Provide the (X, Y) coordinate of the cell's center where the given text is located.  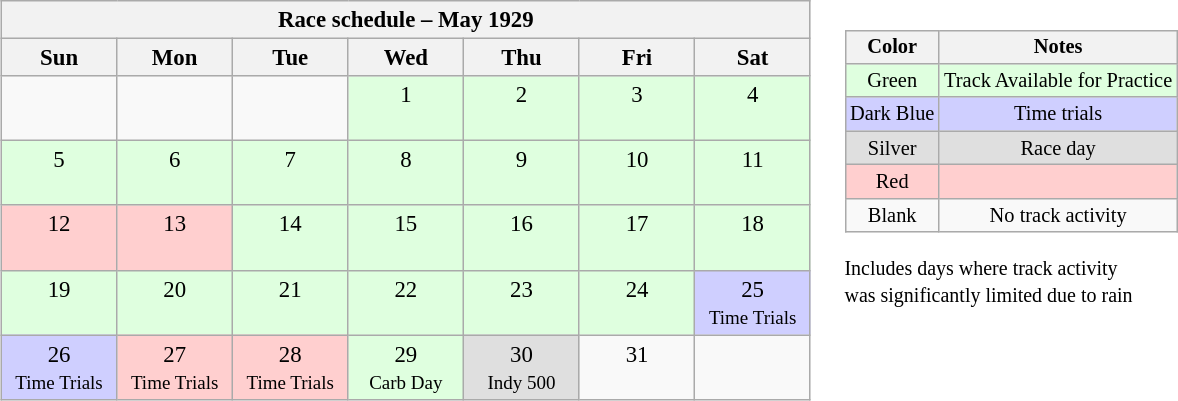
11 (753, 174)
28Time Trials (290, 368)
10 (637, 174)
12 (59, 238)
2 (522, 108)
5 (59, 174)
24 (637, 302)
Time trials (1058, 114)
29Carb Day (406, 368)
Race schedule – May 1929 (406, 20)
8 (406, 174)
Fri (637, 58)
Track Available for Practice (1058, 81)
Dark Blue (892, 114)
13 (175, 238)
16 (522, 238)
31 (637, 368)
27Time Trials (175, 368)
Race day (1058, 148)
Sat (753, 58)
No track activity (1058, 215)
Notes (1058, 47)
4 (753, 108)
15 (406, 238)
20 (175, 302)
22 (406, 302)
9 (522, 174)
18 (753, 238)
14 (290, 238)
7 (290, 174)
6 (175, 174)
Sun (59, 58)
23 (522, 302)
21 (290, 302)
Blank (892, 215)
Wed (406, 58)
30Indy 500 (522, 368)
Red (892, 182)
Mon (175, 58)
Thu (522, 58)
Silver (892, 148)
1 (406, 108)
25Time Trials (753, 302)
26Time Trials (59, 368)
Color (892, 47)
Green (892, 81)
Tue (290, 58)
3 (637, 108)
17 (637, 238)
19 (59, 302)
